For the text-containing cell, return its midpoint in (X, Y) coordinate format. 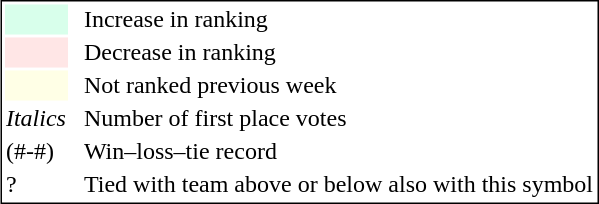
Increase in ranking (338, 19)
Tied with team above or below also with this symbol (338, 185)
Italics (36, 119)
Number of first place votes (338, 119)
Win–loss–tie record (338, 151)
(#-#) (36, 151)
Decrease in ranking (338, 53)
Not ranked previous week (338, 85)
? (36, 185)
